Detect which cell encompasses the target text, then output its (X, Y) center coordinate. 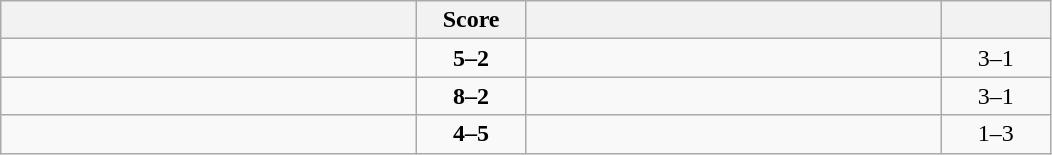
Score (472, 20)
1–3 (996, 134)
8–2 (472, 96)
4–5 (472, 134)
5–2 (472, 58)
